Scan for the cell matching the given text and deliver its [x, y] coordinate at center. 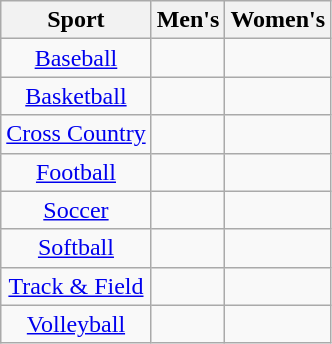
Soccer [76, 210]
Track & Field [76, 286]
Women's [278, 20]
Softball [76, 248]
Men's [188, 20]
Basketball [76, 96]
Sport [76, 20]
Baseball [76, 58]
Volleyball [76, 324]
Cross Country [76, 134]
Football [76, 172]
